Locate the cell with the specified text and output its (x, y) center coordinate. 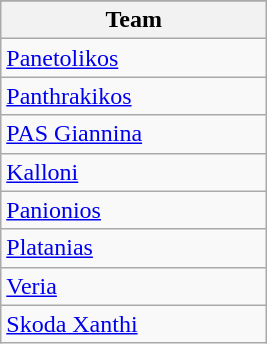
PAS Giannina (134, 134)
Panionios (134, 210)
Team (134, 20)
Panthrakikos (134, 96)
Panetolikos (134, 58)
Skoda Xanthi (134, 324)
Kalloni (134, 172)
Veria (134, 286)
Platanias (134, 248)
